Pinpoint the cell where the given text exists, returning its [X, Y] midpoint coordinate. 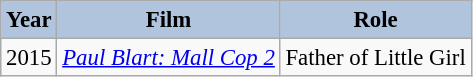
Paul Blart: Mall Cop 2 [168, 58]
Role [376, 20]
Father of Little Girl [376, 58]
Year [29, 20]
2015 [29, 58]
Film [168, 20]
